Extract the [X, Y] coordinate from the center of the cell holding the provided text.  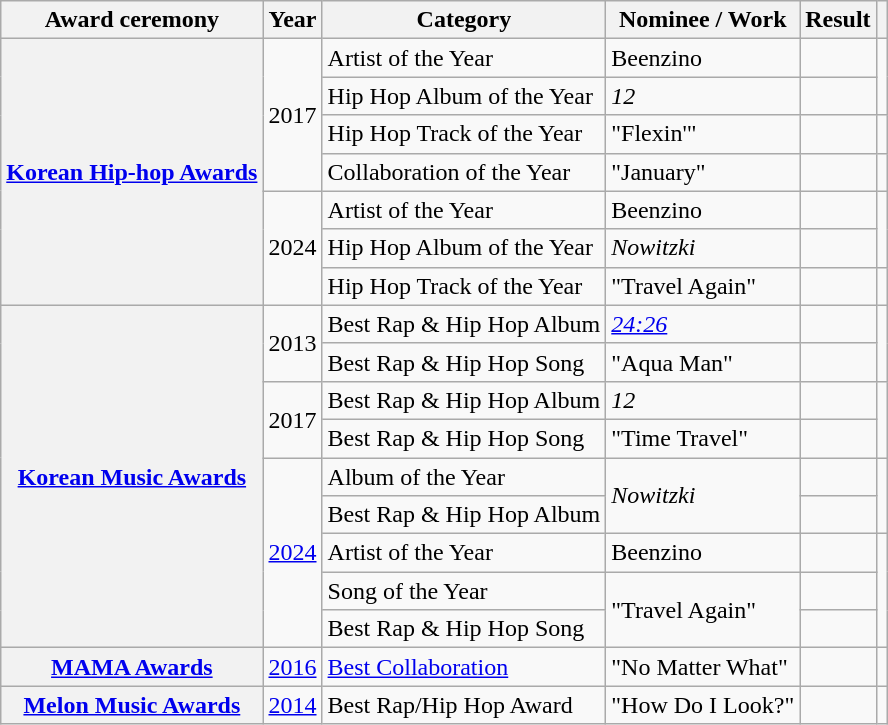
"How Do I Look?" [703, 705]
Melon Music Awards [132, 705]
Song of the Year [464, 591]
Collaboration of the Year [464, 172]
Korean Hip-hop Awards [132, 172]
Best Rap/Hip Hop Award [464, 705]
Best Collaboration [464, 667]
"Flexin'" [703, 134]
"Aqua Man" [703, 362]
"January" [703, 172]
"Time Travel" [703, 438]
Album of the Year [464, 477]
Award ceremony [132, 20]
Korean Music Awards [132, 476]
MAMA Awards [132, 667]
Year [292, 20]
2013 [292, 343]
Category [464, 20]
2016 [292, 667]
"No Matter What" [703, 667]
Result [838, 20]
2014 [292, 705]
24:26 [703, 324]
Nominee / Work [703, 20]
